Identify which cell holds the provided text, then report its [X, Y] central coordinate. 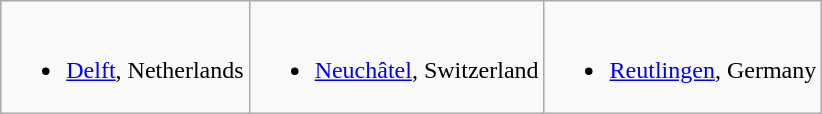
Neuchâtel, Switzerland [396, 58]
Reutlingen, Germany [683, 58]
Delft, Netherlands [125, 58]
